Locate the cell with the specified text and output its [x, y] center coordinate. 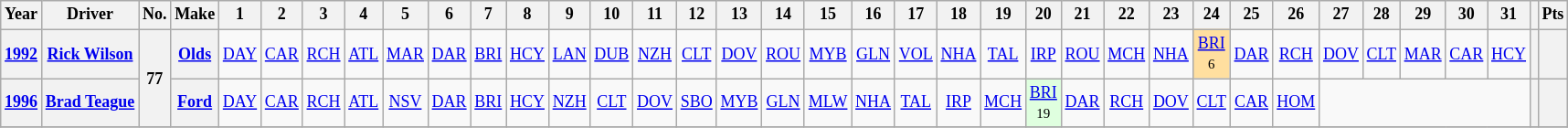
1996 [22, 103]
Rick Wilson [90, 54]
1992 [22, 54]
28 [1382, 15]
13 [739, 15]
7 [488, 15]
Brad Teague [90, 103]
Make [196, 15]
5 [406, 15]
9 [569, 15]
6 [450, 15]
MLW [828, 103]
17 [916, 15]
22 [1127, 15]
2 [281, 15]
26 [1296, 15]
SBO [696, 103]
LAN [569, 54]
Ford [196, 103]
4 [364, 15]
25 [1252, 15]
24 [1212, 15]
No. [155, 15]
10 [612, 15]
29 [1423, 15]
77 [155, 79]
BRI19 [1044, 103]
NSV [406, 103]
15 [828, 15]
14 [784, 15]
Year [22, 15]
16 [874, 15]
23 [1171, 15]
31 [1510, 15]
1 [239, 15]
3 [323, 15]
BRI6 [1212, 54]
DUB [612, 54]
VOL [916, 54]
11 [655, 15]
Olds [196, 54]
18 [959, 15]
12 [696, 15]
8 [528, 15]
21 [1082, 15]
Pts [1553, 15]
20 [1044, 15]
19 [1003, 15]
27 [1341, 15]
30 [1467, 15]
HOM [1296, 103]
Driver [90, 15]
